For the text-containing cell, return its midpoint in (X, Y) coordinate format. 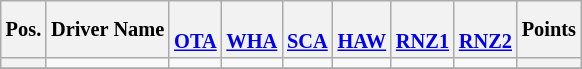
HAW (362, 29)
Points (549, 29)
RNZ1 (422, 29)
Driver Name (108, 29)
RNZ2 (486, 29)
OTA (195, 29)
WHA (252, 29)
SCA (307, 29)
Pos. (24, 29)
